Search for the cell housing the specified text and yield its (x, y) center coordinate. 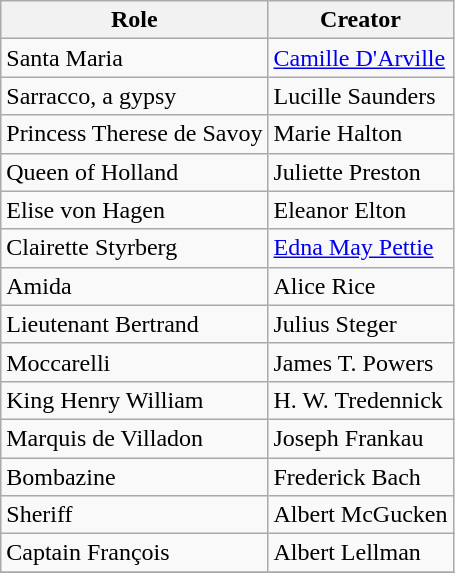
Bombazine (134, 477)
Eleanor Elton (360, 210)
Captain François (134, 553)
James T. Powers (360, 362)
H. W. Tredennick (360, 400)
Marie Halton (360, 134)
Marquis de Villadon (134, 438)
Lieutenant Bertrand (134, 324)
Creator (360, 20)
Lucille Saunders (360, 96)
Moccarelli (134, 362)
King Henry William (134, 400)
Edna May Pettie (360, 248)
Albert McGucken (360, 515)
Alice Rice (360, 286)
Frederick Bach (360, 477)
Role (134, 20)
Camille D'Arville (360, 58)
Joseph Frankau (360, 438)
Albert Lellman (360, 553)
Santa Maria (134, 58)
Juliette Preston (360, 172)
Elise von Hagen (134, 210)
Amida (134, 286)
Queen of Holland (134, 172)
Sarracco, a gypsy (134, 96)
Sheriff (134, 515)
Princess Therese de Savoy (134, 134)
Clairette Styrberg (134, 248)
Julius Steger (360, 324)
